For the text-containing cell, return its midpoint in [X, Y] coordinate format. 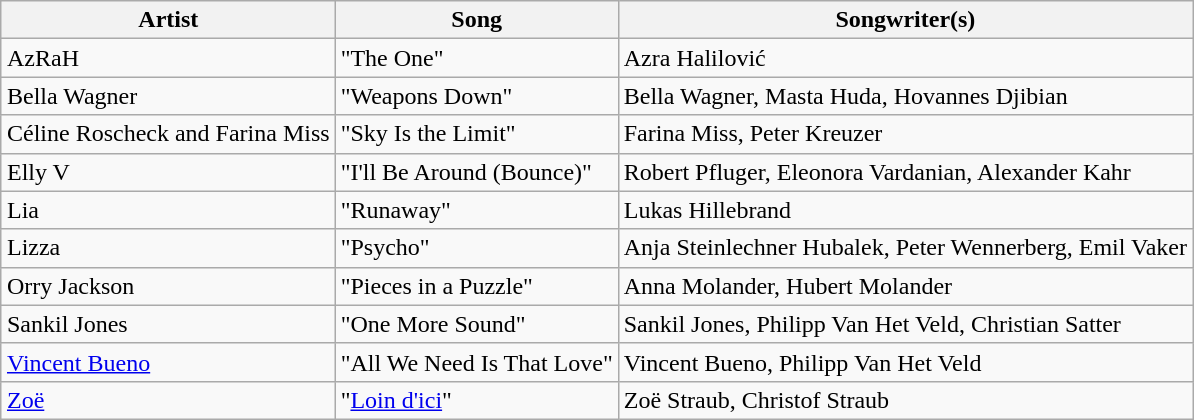
"Pieces in a Puzzle" [476, 286]
Elly V [168, 172]
Lizza [168, 248]
Zoë Straub, Christof Straub [905, 400]
"One More Sound" [476, 324]
Orry Jackson [168, 286]
Anja Steinlechner Hubalek, Peter Wennerberg, Emil Vaker [905, 248]
"Psycho" [476, 248]
Robert Pfluger, Eleonora Vardanian, Alexander Kahr [905, 172]
"I'll Be Around (Bounce)" [476, 172]
Vincent Bueno [168, 362]
Anna Molander, Hubert Molander [905, 286]
Lia [168, 210]
Artist [168, 20]
"All We Need Is That Love" [476, 362]
Lukas Hillebrand [905, 210]
Céline Roscheck and Farina Miss [168, 134]
Songwriter(s) [905, 20]
"Sky Is the Limit" [476, 134]
Bella Wagner, Masta Huda, Hovannes Djibian [905, 96]
Sankil Jones, Philipp Van Het Veld, Christian Satter [905, 324]
"Loin d'ici" [476, 400]
"The One" [476, 58]
"Weapons Down" [476, 96]
Vincent Bueno, Philipp Van Het Veld [905, 362]
"Runaway" [476, 210]
Bella Wagner [168, 96]
Zoë [168, 400]
Sankil Jones [168, 324]
Song [476, 20]
Farina Miss, Peter Kreuzer [905, 134]
AzRaH [168, 58]
Azra Halilović [905, 58]
